Output the (x, y) coordinate of the center of the cell containing the given text.  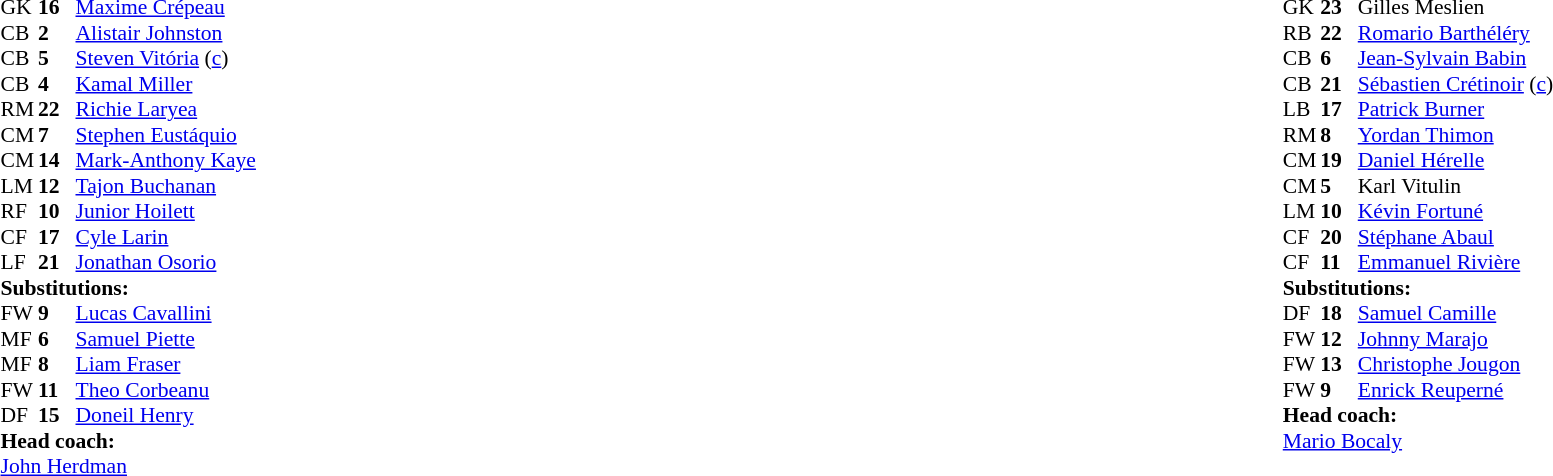
2 (57, 33)
Samuel Piette (166, 339)
Stéphane Abaul (1456, 237)
Johnny Marajo (1456, 339)
14 (57, 161)
RB (1302, 33)
18 (1339, 313)
Patrick Burner (1456, 109)
Sébastien Crétinoir (c) (1456, 84)
Christophe Jougon (1456, 365)
LB (1302, 109)
Doneil Henry (166, 415)
Samuel Camille (1456, 313)
Romario Barthéléry (1456, 33)
LF (19, 263)
7 (57, 135)
Theo Corbeanu (166, 390)
4 (57, 84)
Junior Hoilett (166, 211)
Kévin Fortuné (1456, 211)
Emmanuel Rivière (1456, 263)
Liam Fraser (166, 365)
Lucas Cavallini (166, 313)
Yordan Thimon (1456, 135)
Steven Vitória (c) (166, 59)
19 (1339, 161)
Cyle Larin (166, 237)
RF (19, 211)
15 (57, 415)
Richie Laryea (166, 109)
Enrick Reuperné (1456, 390)
Kamal Miller (166, 84)
13 (1339, 365)
Jean-Sylvain Babin (1456, 59)
Stephen Eustáquio (166, 135)
Jonathan Osorio (166, 263)
Karl Vitulin (1456, 186)
20 (1339, 237)
Tajon Buchanan (166, 186)
Mario Bocaly (1418, 441)
Alistair Johnston (166, 33)
Mark-Anthony Kaye (166, 161)
Daniel Hérelle (1456, 161)
